Provide the [x, y] coordinate of the cell's center where the given text is located.  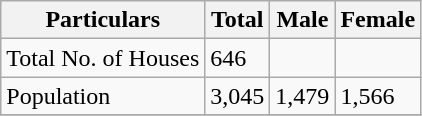
Total [238, 20]
Male [302, 20]
1,566 [378, 96]
1,479 [302, 96]
Female [378, 20]
3,045 [238, 96]
Population [103, 96]
Total No. of Houses [103, 58]
Particulars [103, 20]
646 [238, 58]
